Locate the cell with the specified text and output its (x, y) center coordinate. 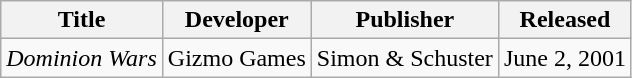
Title (82, 20)
Released (564, 20)
Dominion Wars (82, 58)
Simon & Schuster (404, 58)
June 2, 2001 (564, 58)
Gizmo Games (236, 58)
Publisher (404, 20)
Developer (236, 20)
